Provide the [x, y] coordinate of the cell's center where the given text is located.  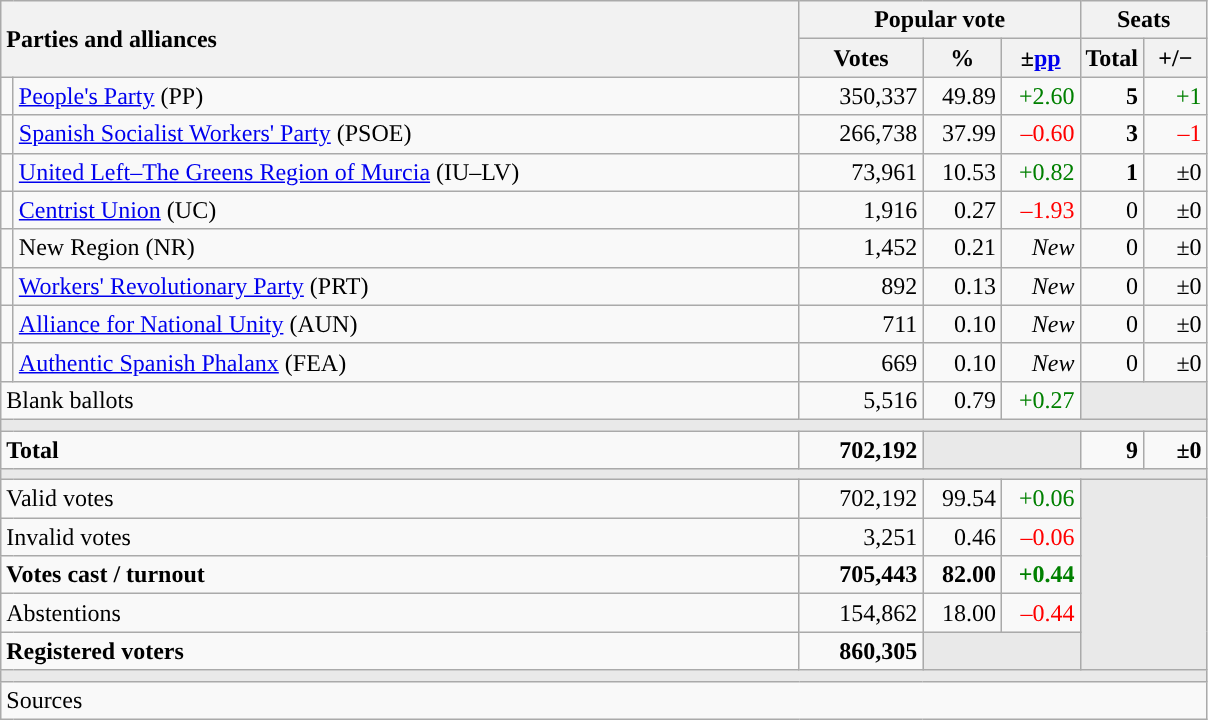
United Left–The Greens Region of Murcia (IU–LV) [406, 172]
Popular vote [940, 20]
% [962, 58]
Votes [861, 58]
73,961 [861, 172]
Spanish Socialist Workers' Party (PSOE) [406, 134]
0.21 [962, 248]
Seats [1144, 20]
892 [861, 286]
1,452 [861, 248]
–0.06 [1040, 537]
+2.60 [1040, 96]
Abstentions [400, 613]
Parties and alliances [400, 39]
Centrist Union (UC) [406, 210]
People's Party (PP) [406, 96]
+0.44 [1040, 575]
1,916 [861, 210]
0.79 [962, 400]
5,516 [861, 400]
+1 [1176, 96]
New Region (NR) [406, 248]
9 [1112, 449]
Sources [604, 700]
+0.27 [1040, 400]
0.13 [962, 286]
Authentic Spanish Phalanx (FEA) [406, 362]
10.53 [962, 172]
154,862 [861, 613]
711 [861, 324]
82.00 [962, 575]
266,738 [861, 134]
99.54 [962, 499]
+0.82 [1040, 172]
±pp [1040, 58]
669 [861, 362]
37.99 [962, 134]
18.00 [962, 613]
Votes cast / turnout [400, 575]
+0.06 [1040, 499]
+/− [1176, 58]
Invalid votes [400, 537]
860,305 [861, 651]
1 [1112, 172]
–0.44 [1040, 613]
–1 [1176, 134]
–0.60 [1040, 134]
3,251 [861, 537]
705,443 [861, 575]
49.89 [962, 96]
Workers' Revolutionary Party (PRT) [406, 286]
3 [1112, 134]
Valid votes [400, 499]
Alliance for National Unity (AUN) [406, 324]
350,337 [861, 96]
Blank ballots [400, 400]
0.46 [962, 537]
5 [1112, 96]
0.27 [962, 210]
Registered voters [400, 651]
–1.93 [1040, 210]
